Output the (x, y) coordinate of the center of the cell containing the given text.  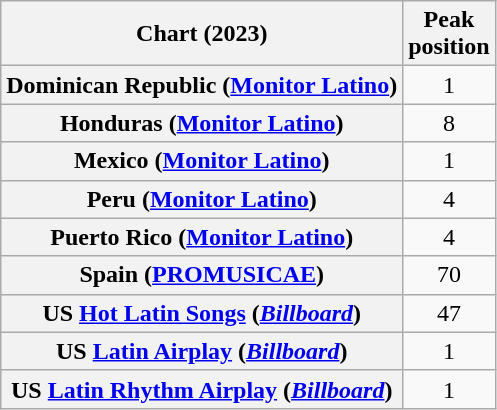
US Hot Latin Songs (Billboard) (202, 313)
Peru (Monitor Latino) (202, 199)
70 (449, 275)
Mexico (Monitor Latino) (202, 161)
Chart (2023) (202, 34)
8 (449, 123)
47 (449, 313)
Honduras (Monitor Latino) (202, 123)
US Latin Airplay (Billboard) (202, 351)
US Latin Rhythm Airplay (Billboard) (202, 389)
Dominican Republic (Monitor Latino) (202, 85)
Peakposition (449, 34)
Spain (PROMUSICAE) (202, 275)
Puerto Rico (Monitor Latino) (202, 237)
